Return the (x, y) coordinate for the center point of the cell that contains the specified text.  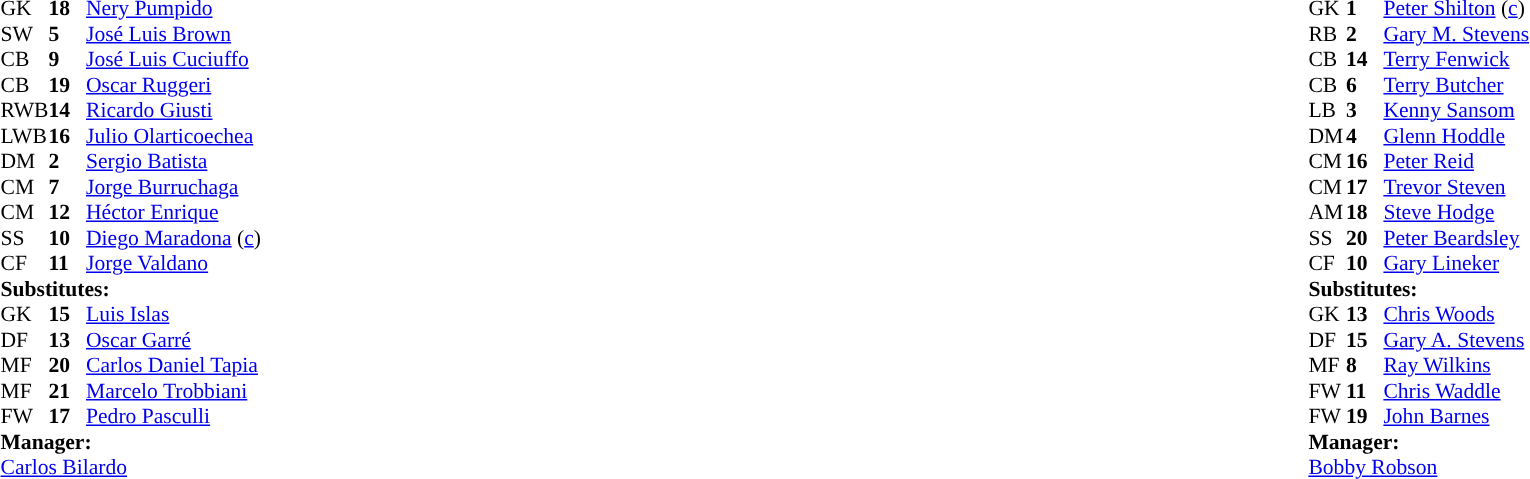
Peter Reid (1456, 161)
Terry Butcher (1456, 85)
Sergio Batista (174, 161)
SW (24, 34)
Oscar Ruggeri (174, 85)
Kenny Sansom (1456, 111)
Gary A. Stevens (1456, 340)
Gary Lineker (1456, 263)
LB (1327, 111)
Diego Maradona (c) (174, 238)
John Barnes (1456, 417)
RWB (24, 111)
12 (67, 213)
3 (1365, 111)
Glenn Hoddle (1456, 136)
Carlos Daniel Tapia (174, 365)
6 (1365, 85)
Luis Islas (174, 315)
21 (67, 391)
Chris Woods (1456, 315)
AM (1327, 213)
9 (67, 59)
Ray Wilkins (1456, 365)
Julio Olarticoechea (174, 136)
Gary M. Stevens (1456, 34)
José Luis Cuciuffo (174, 59)
Trevor Steven (1456, 187)
7 (67, 187)
Jorge Burruchaga (174, 187)
Ricardo Giusti (174, 111)
Pedro Pasculli (174, 417)
Marcelo Trobbiani (174, 391)
Oscar Garré (174, 340)
Héctor Enrique (174, 213)
4 (1365, 136)
Steve Hodge (1456, 213)
RB (1327, 34)
Peter Beardsley (1456, 238)
José Luis Brown (174, 34)
Jorge Valdano (174, 263)
LWB (24, 136)
5 (67, 34)
18 (1365, 213)
Chris Waddle (1456, 391)
Terry Fenwick (1456, 59)
8 (1365, 365)
